Output the [x, y] coordinate of the center of the cell containing the given text.  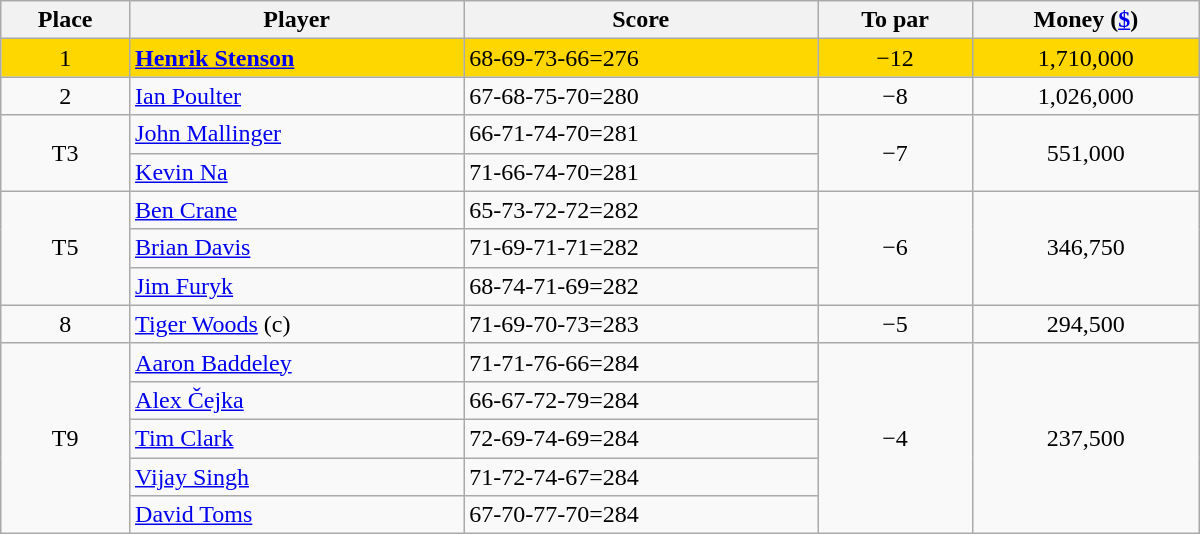
T9 [66, 438]
To par [896, 20]
1,710,000 [1086, 58]
2 [66, 96]
71-69-70-73=283 [641, 324]
Jim Furyk [297, 286]
66-71-74-70=281 [641, 134]
Ben Crane [297, 210]
−4 [896, 438]
Aaron Baddeley [297, 362]
Place [66, 20]
68-69-73-66=276 [641, 58]
237,500 [1086, 438]
Kevin Na [297, 172]
Player [297, 20]
−7 [896, 153]
−5 [896, 324]
T5 [66, 248]
Score [641, 20]
294,500 [1086, 324]
1,026,000 [1086, 96]
71-72-74-67=284 [641, 477]
Money ($) [1086, 20]
Alex Čejka [297, 400]
8 [66, 324]
David Toms [297, 515]
Tim Clark [297, 438]
−12 [896, 58]
T3 [66, 153]
Brian Davis [297, 248]
−6 [896, 248]
Ian Poulter [297, 96]
67-68-75-70=280 [641, 96]
Vijay Singh [297, 477]
65-73-72-72=282 [641, 210]
1 [66, 58]
71-71-76-66=284 [641, 362]
66-67-72-79=284 [641, 400]
71-69-71-71=282 [641, 248]
72-69-74-69=284 [641, 438]
71-66-74-70=281 [641, 172]
Henrik Stenson [297, 58]
Tiger Woods (c) [297, 324]
−8 [896, 96]
346,750 [1086, 248]
68-74-71-69=282 [641, 286]
551,000 [1086, 153]
67-70-77-70=284 [641, 515]
John Mallinger [297, 134]
